Search for the cell housing the specified text and yield its [X, Y] center coordinate. 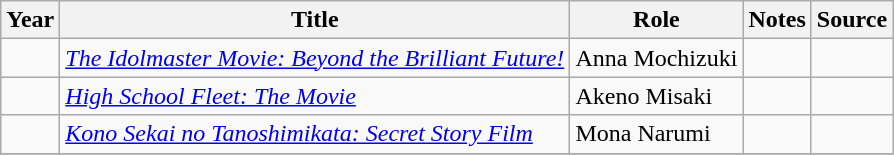
Role [656, 20]
Year [30, 20]
Title [315, 20]
The Idolmaster Movie: Beyond the Brilliant Future! [315, 58]
Kono Sekai no Tanoshimikata: Secret Story Film [315, 134]
Mona Narumi [656, 134]
Anna Mochizuki [656, 58]
Akeno Misaki [656, 96]
High School Fleet: The Movie [315, 96]
Source [852, 20]
Notes [777, 20]
